Identify which cell holds the provided text, then report its (x, y) central coordinate. 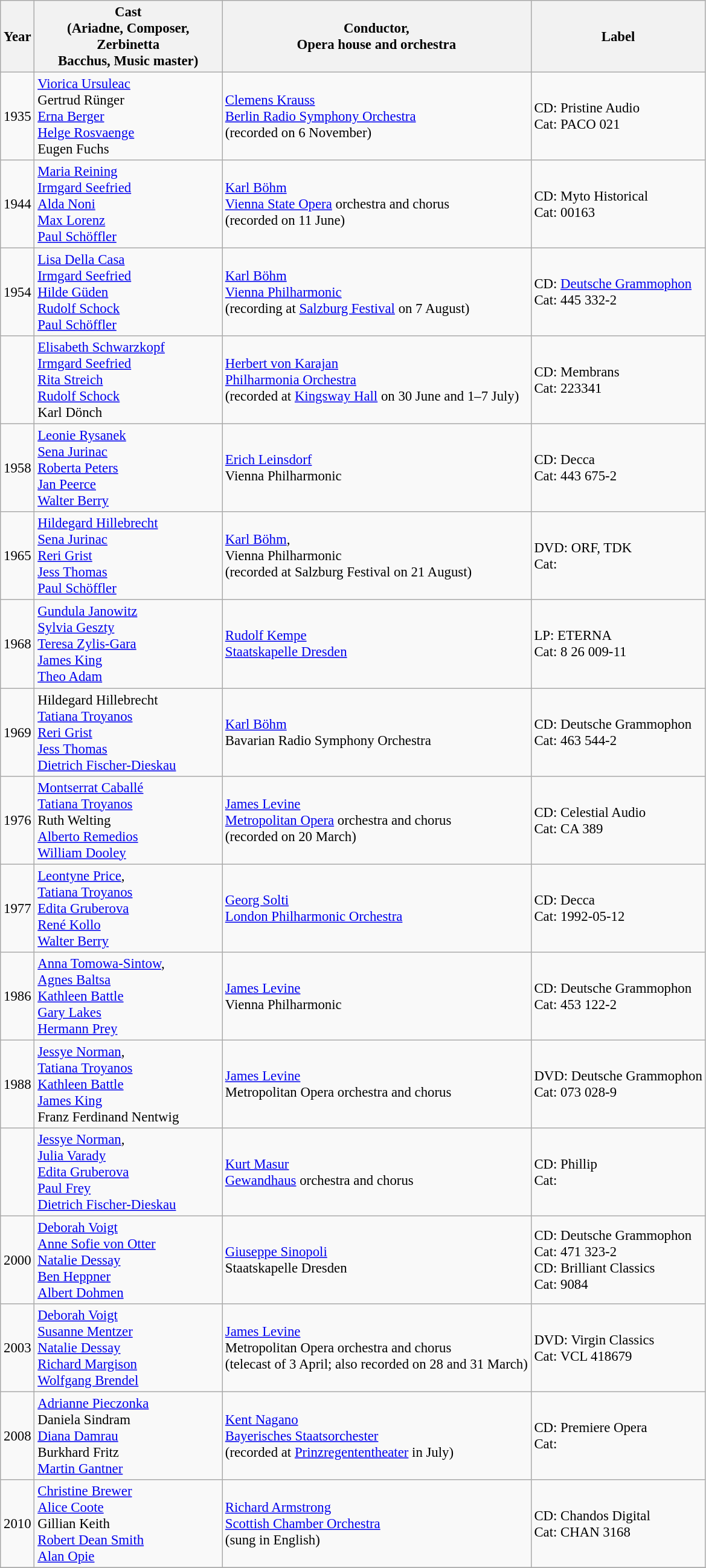
Montserrat CaballéTatiana TroyanosRuth WeltingAlberto RemediosWilliam Dooley (128, 820)
CD: Pristine AudioCat: PACO 021 (618, 117)
Richard ArmstrongScottish Chamber Orchestra(sung in English) (377, 1524)
CD: DeccaCat: 443 675-2 (618, 468)
Karl BöhmVienna State Opera orchestra and chorus(recorded on 11 June) (377, 204)
CD: Premiere OperaCat: (618, 1436)
James LevineMetropolitan Opera orchestra and chorus(recorded on 20 March) (377, 820)
Karl BöhmVienna Philharmonic(recording at Salzburg Festival on 7 August) (377, 292)
Elisabeth SchwarzkopfIrmgard SeefriedRita StreichRudolf SchockKarl Dönch (128, 380)
LP: ETERNACat: 8 26 009-11 (618, 644)
CD: Deutsche GrammophonCat: 463 544-2 (618, 732)
Deborah VoigtSusanne MentzerNatalie DessayRichard MargisonWolfgang Brendel (128, 1348)
Jessye Norman, Julia VaradyEdita GruberovaPaul FreyDietrich Fischer-Dieskau (128, 1172)
CD: PhillipCat: (618, 1172)
Erich LeinsdorfVienna Philharmonic (377, 468)
DVD: ORF, TDKCat: (618, 557)
1965 (18, 557)
Karl BöhmBavarian Radio Symphony Orchestra (377, 732)
1986 (18, 996)
Clemens KraussBerlin Radio Symphony Orchestra(recorded on 6 November) (377, 117)
Hildegard HillebrechtSena JurinacReri GristJess ThomasPaul Schöffler (128, 557)
Kurt MasurGewandhaus orchestra and chorus (377, 1172)
1954 (18, 292)
Label (618, 36)
CD: Deutsche GrammophonCat: 471 323-2CD: Brilliant ClassicsCat: 9084 (618, 1260)
James LevineVienna Philharmonic (377, 996)
1977 (18, 908)
CD: Celestial AudioCat: CA 389 (618, 820)
Anna Tomowa-Sintow, Agnes BaltsaKathleen BattleGary LakesHermann Prey (128, 996)
Rudolf KempeStaatskapelle Dresden (377, 644)
Gundula JanowitzSylvia GesztyTeresa Zylis-GaraJames KingTheo Adam (128, 644)
CD: MembransCat: 223341 (618, 380)
1935 (18, 117)
CD: Deutsche GrammophonCat: 445 332-2 (618, 292)
James LevineMetropolitan Opera orchestra and chorus (377, 1084)
Cast(Ariadne, Composer, ZerbinettaBacchus, Music master) (128, 36)
CD: Myto HistoricalCat: 00163 (618, 204)
Maria ReiningIrmgard SeefriedAlda NoniMax LorenzPaul Schöffler (128, 204)
1944 (18, 204)
Leonie RysanekSena JurinacRoberta PetersJan PeerceWalter Berry (128, 468)
1976 (18, 820)
Herbert von KarajanPhilharmonia Orchestra(recorded at Kingsway Hall on 30 June and 1–7 July) (377, 380)
CD: Deutsche GrammophonCat: 453 122-2 (618, 996)
Conductor,Opera house and orchestra (377, 36)
Giuseppe SinopoliStaatskapelle Dresden (377, 1260)
Hildegard HillebrechtTatiana TroyanosReri GristJess ThomasDietrich Fischer-Dieskau (128, 732)
Lisa Della CasaIrmgard SeefriedHilde GüdenRudolf SchockPaul Schöffler (128, 292)
Karl Böhm, Vienna Philharmonic(recorded at Salzburg Festival on 21 August) (377, 557)
Year (18, 36)
2003 (18, 1348)
DVD: Deutsche GrammophonCat: 073 028-9 (618, 1084)
DVD: Virgin ClassicsCat: VCL 418679 (618, 1348)
Leontyne Price, Tatiana TroyanosEdita GruberovaRené KolloWalter Berry (128, 908)
2000 (18, 1260)
2010 (18, 1524)
Georg SoltiLondon Philharmonic Orchestra (377, 908)
Kent NaganoBayerisches Staatsorchester(recorded at Prinzregententheater in July) (377, 1436)
Christine BrewerAlice CooteGillian KeithRobert Dean SmithAlan Opie (128, 1524)
CD: Chandos DigitalCat: CHAN 3168 (618, 1524)
2008 (18, 1436)
Deborah VoigtAnne Sofie von OtterNatalie DessayBen HeppnerAlbert Dohmen (128, 1260)
1988 (18, 1084)
James LevineMetropolitan Opera orchestra and chorus(telecast of 3 April; also recorded on 28 and 31 March) (377, 1348)
CD: Decca Cat: 1992-05-12 (618, 908)
Jessye Norman, Tatiana TroyanosKathleen BattleJames KingFranz Ferdinand Nentwig (128, 1084)
Adrianne PieczonkaDaniela SindramDiana DamrauBurkhard FritzMartin Gantner (128, 1436)
1968 (18, 644)
1969 (18, 732)
Viorica UrsuleacGertrud RüngerErna BergerHelge RosvaengeEugen Fuchs (128, 117)
1958 (18, 468)
